For the text-containing cell, return its midpoint in (X, Y) coordinate format. 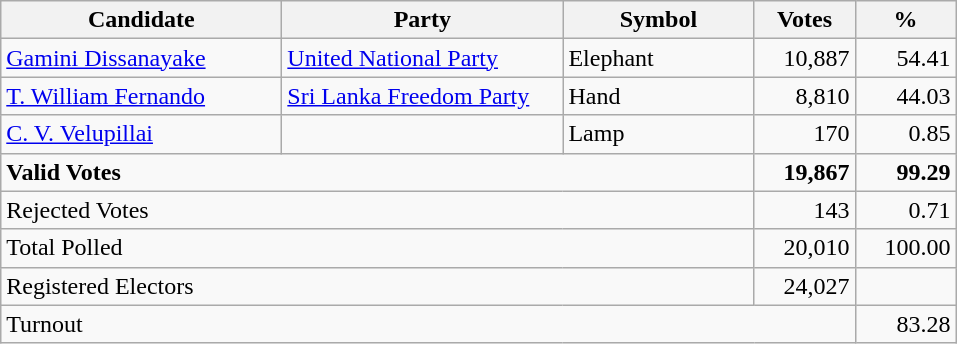
99.29 (906, 172)
% (906, 20)
Gamini Dissanayake (142, 58)
0.71 (906, 210)
0.85 (906, 134)
170 (804, 134)
143 (804, 210)
20,010 (804, 248)
Turnout (428, 324)
8,810 (804, 96)
Symbol (658, 20)
T. William Fernando (142, 96)
Total Polled (378, 248)
Lamp (658, 134)
10,887 (804, 58)
Rejected Votes (378, 210)
Hand (658, 96)
Sri Lanka Freedom Party (422, 96)
83.28 (906, 324)
24,027 (804, 286)
100.00 (906, 248)
Votes (804, 20)
Registered Electors (378, 286)
19,867 (804, 172)
Elephant (658, 58)
Party (422, 20)
C. V. Velupillai (142, 134)
44.03 (906, 96)
54.41 (906, 58)
Valid Votes (378, 172)
United National Party (422, 58)
Candidate (142, 20)
